Scan for the cell matching the given text and deliver its [X, Y] coordinate at center. 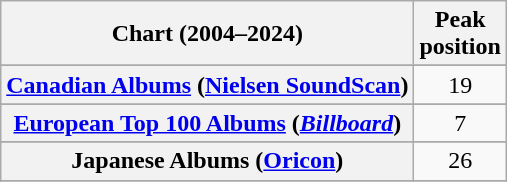
19 [460, 85]
Japanese Albums (Oricon) [208, 161]
Peakposition [460, 34]
26 [460, 161]
Chart (2004–2024) [208, 34]
Canadian Albums (Nielsen SoundScan) [208, 85]
European Top 100 Albums (Billboard) [208, 123]
7 [460, 123]
